Return the (x, y) coordinate for the center point of the cell that contains the specified text.  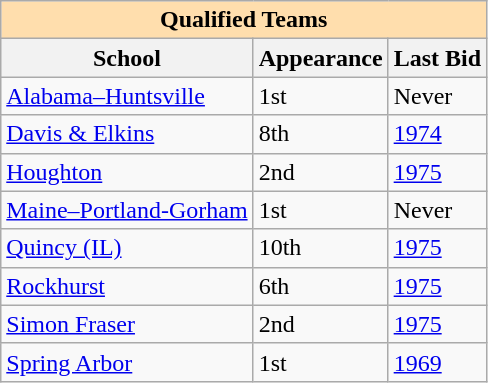
Rockhurst (127, 286)
Simon Fraser (127, 324)
School (127, 58)
8th (320, 134)
Spring Arbor (127, 362)
Last Bid (437, 58)
Qualified Teams (244, 20)
Maine–Portland-Gorham (127, 210)
Davis & Elkins (127, 134)
1969 (437, 362)
10th (320, 248)
Alabama–Huntsville (127, 96)
Houghton (127, 172)
Quincy (IL) (127, 248)
6th (320, 286)
1974 (437, 134)
Appearance (320, 58)
